Provide the (X, Y) coordinate of the cell's center where the given text is located.  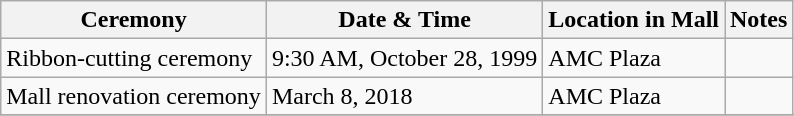
Date & Time (404, 20)
Ceremony (134, 20)
9:30 AM, October 28, 1999 (404, 58)
Mall renovation ceremony (134, 96)
Location in Mall (634, 20)
Ribbon-cutting ceremony (134, 58)
Notes (758, 20)
March 8, 2018 (404, 96)
